From the cell containing the given text, extract its center point as [X, Y] coordinate. 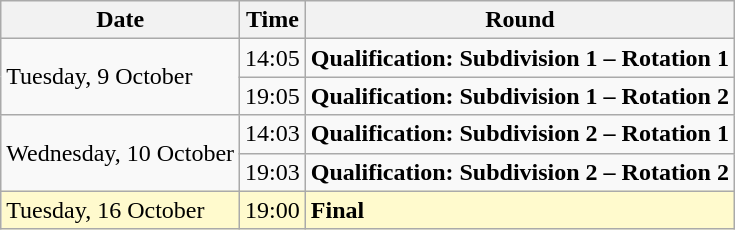
14:05 [273, 58]
Qualification: Subdivision 2 – Rotation 1 [520, 134]
19:05 [273, 96]
Qualification: Subdivision 1 – Rotation 2 [520, 96]
19:03 [273, 172]
Tuesday, 9 October [120, 77]
Qualification: Subdivision 1 – Rotation 1 [520, 58]
Wednesday, 10 October [120, 153]
Tuesday, 16 October [120, 210]
Round [520, 20]
19:00 [273, 210]
Qualification: Subdivision 2 – Rotation 2 [520, 172]
14:03 [273, 134]
Date [120, 20]
Time [273, 20]
Final [520, 210]
